Return the [X, Y] coordinate for the center point of the cell that contains the specified text.  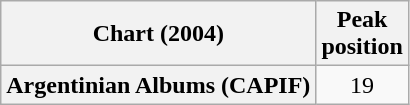
Chart (2004) [158, 34]
Argentinian Albums (CAPIF) [158, 85]
19 [362, 85]
Peakposition [362, 34]
